Return the [X, Y] coordinate for the center point of the cell that contains the specified text.  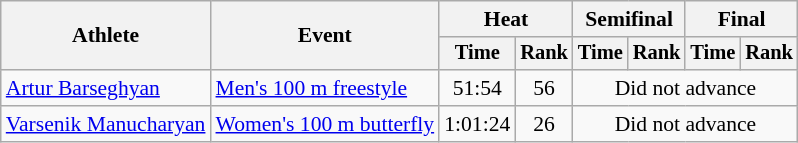
Varsenik Manucharyan [106, 124]
Heat [506, 19]
Artur Barseghyan [106, 88]
Athlete [106, 36]
56 [544, 88]
1:01:24 [477, 124]
Final [741, 19]
Men's 100 m freestyle [324, 88]
51:54 [477, 88]
Event [324, 36]
Women's 100 m butterfly [324, 124]
Semifinal [629, 19]
26 [544, 124]
